Scan for the cell matching the given text and deliver its [X, Y] coordinate at center. 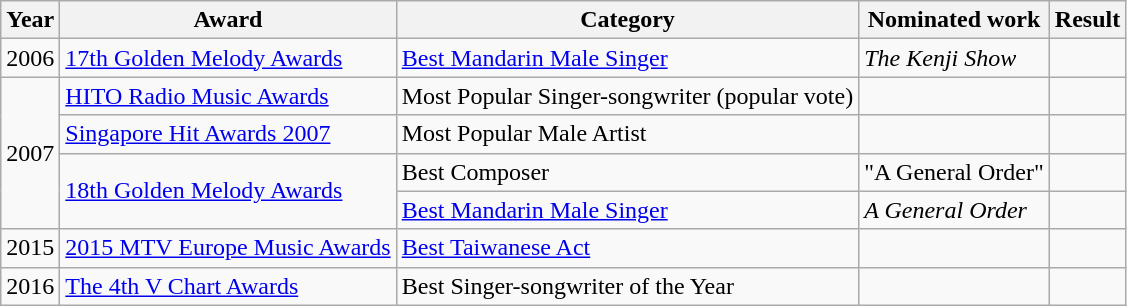
Most Popular Singer-songwriter (popular vote) [628, 96]
HITO Radio Music Awards [228, 96]
Nominated work [954, 20]
2007 [30, 153]
Singapore Hit Awards 2007 [228, 134]
2016 [30, 286]
Best Taiwanese Act [628, 248]
18th Golden Melody Awards [228, 191]
2006 [30, 58]
17th Golden Melody Awards [228, 58]
"A General Order" [954, 172]
The Kenji Show [954, 58]
A General Order [954, 210]
2015 MTV Europe Music Awards [228, 248]
Most Popular Male Artist [628, 134]
Category [628, 20]
Result [1087, 20]
Best Singer-songwriter of the Year [628, 286]
2015 [30, 248]
The 4th V Chart Awards [228, 286]
Award [228, 20]
Best Composer [628, 172]
Year [30, 20]
